Scan for the cell matching the given text and deliver its (x, y) coordinate at center. 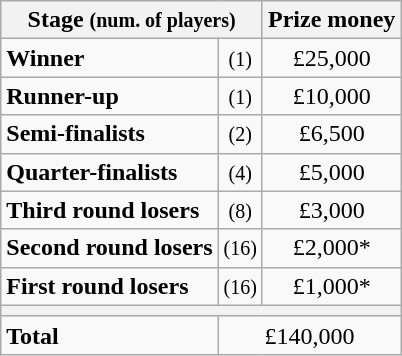
Total (110, 335)
(8) (240, 210)
First round losers (110, 286)
Third round losers (110, 210)
Quarter-finalists (110, 172)
Runner-up (110, 96)
Winner (110, 58)
(2) (240, 134)
£3,000 (331, 210)
£2,000* (331, 248)
(4) (240, 172)
Semi-finalists (110, 134)
Second round losers (110, 248)
£25,000 (331, 58)
£6,500 (331, 134)
Prize money (331, 20)
£1,000* (331, 286)
£10,000 (331, 96)
£140,000 (310, 335)
£5,000 (331, 172)
Stage (num. of players) (132, 20)
